Output the [X, Y] coordinate of the center of the cell containing the given text.  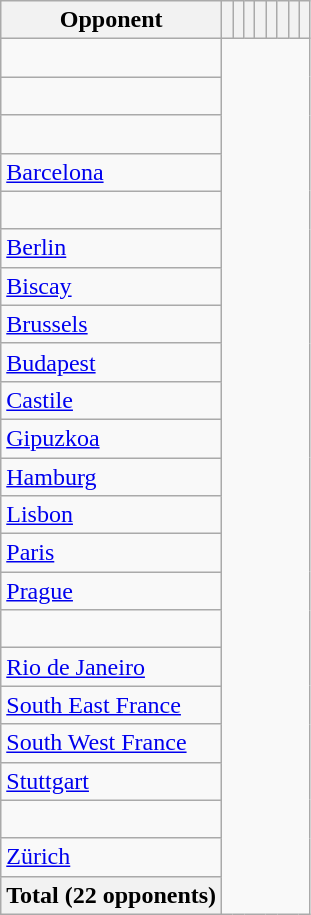
Biscay [112, 286]
Prague [112, 591]
Stuttgart [112, 781]
Opponent [112, 20]
Paris [112, 553]
Budapest [112, 362]
Total (22 opponents) [112, 895]
Rio de Janeiro [112, 667]
Zürich [112, 857]
Hamburg [112, 477]
South East France [112, 705]
South West France [112, 743]
Gipuzkoa [112, 438]
Brussels [112, 324]
Berlin [112, 248]
Castile [112, 400]
Barcelona [112, 172]
Lisbon [112, 515]
